Extract the (x, y) coordinate from the center of the cell holding the provided text.  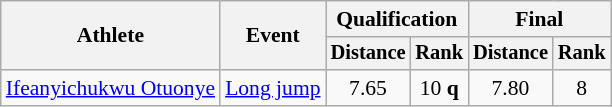
7.80 (510, 88)
Final (539, 19)
Ifeanyichukwu Otuonye (110, 88)
7.65 (368, 88)
Event (272, 36)
10 q (439, 88)
Long jump (272, 88)
Qualification (397, 19)
8 (582, 88)
Athlete (110, 36)
